Determine the [x, y] coordinate at the center of the cell enclosing the given text.  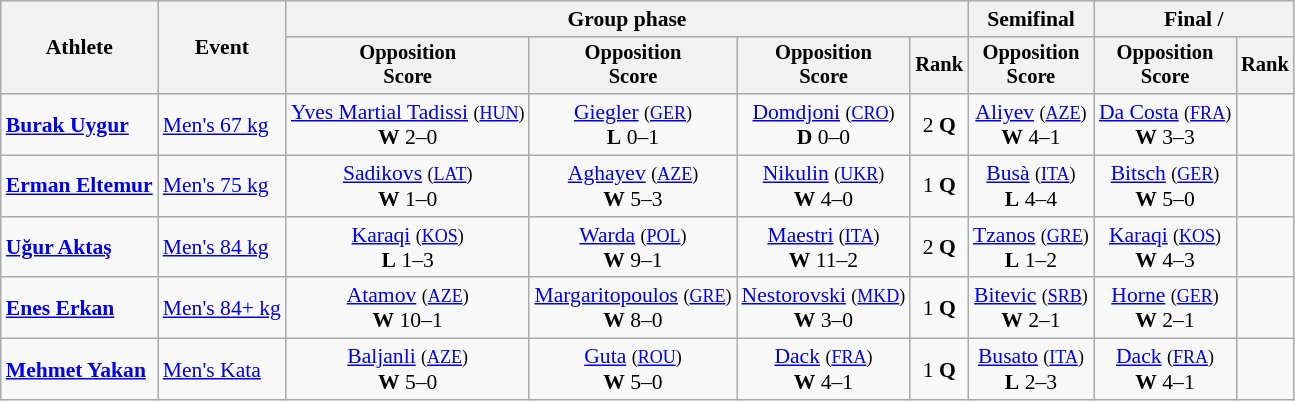
Sadikovs (LAT) W 1–0 [408, 186]
Men's 67 kg [222, 124]
Atamov (AZE) W 10–1 [408, 308]
Da Costa (FRA) W 3–3 [1165, 124]
Mehmet Yakan [80, 370]
Nestorovski (MKD) W 3–0 [823, 308]
Karaqi (KOS) W 4–3 [1165, 248]
Bitsch (GER) W 5–0 [1165, 186]
Tzanos (GRE) L 1–2 [1031, 248]
Athlete [80, 48]
Domdjoni (CRO) D 0–0 [823, 124]
Karaqi (KOS) L 1–3 [408, 248]
Guta (ROU) W 5–0 [632, 370]
Final / [1194, 19]
Men's 84 kg [222, 248]
Warda (POL) W 9–1 [632, 248]
Giegler (GER) L 0–1 [632, 124]
Baljanli (AZE) W 5–0 [408, 370]
Aliyev (AZE) W 4–1 [1031, 124]
Margaritopoulos (GRE) W 8–0 [632, 308]
Semifinal [1031, 19]
Erman Eltemur [80, 186]
Nikulin (UKR) W 4–0 [823, 186]
Horne (GER) W 2–1 [1165, 308]
Group phase [627, 19]
Yves Martial Tadissi (HUN) W 2–0 [408, 124]
Men's 75 kg [222, 186]
Men's Kata [222, 370]
Event [222, 48]
Busato (ITA) L 2–3 [1031, 370]
Busà (ITA) L 4–4 [1031, 186]
Bitevic (SRB) W 2–1 [1031, 308]
Burak Uygur [80, 124]
Maestri (ITA) W 11–2 [823, 248]
Men's 84+ kg [222, 308]
Uğur Aktaş [80, 248]
Enes Erkan [80, 308]
Aghayev (AZE) W 5–3 [632, 186]
